Identify which cell holds the provided text, then report its [X, Y] central coordinate. 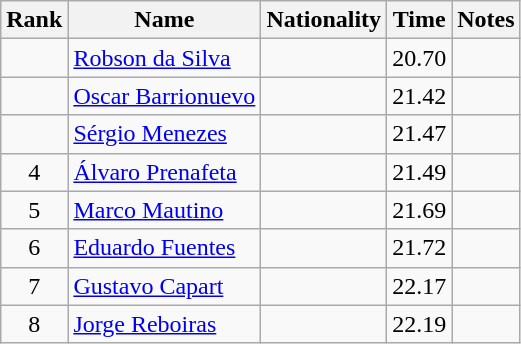
21.42 [420, 96]
Marco Mautino [164, 210]
4 [34, 172]
Oscar Barrionuevo [164, 96]
Notes [486, 20]
Eduardo Fuentes [164, 248]
5 [34, 210]
Rank [34, 20]
20.70 [420, 58]
Name [164, 20]
Jorge Reboiras [164, 324]
21.72 [420, 248]
21.69 [420, 210]
Nationality [324, 20]
22.17 [420, 286]
7 [34, 286]
Time [420, 20]
Álvaro Prenafeta [164, 172]
21.47 [420, 134]
Gustavo Capart [164, 286]
Sérgio Menezes [164, 134]
8 [34, 324]
Robson da Silva [164, 58]
22.19 [420, 324]
21.49 [420, 172]
6 [34, 248]
